Locate the cell with the specified text and output its (x, y) center coordinate. 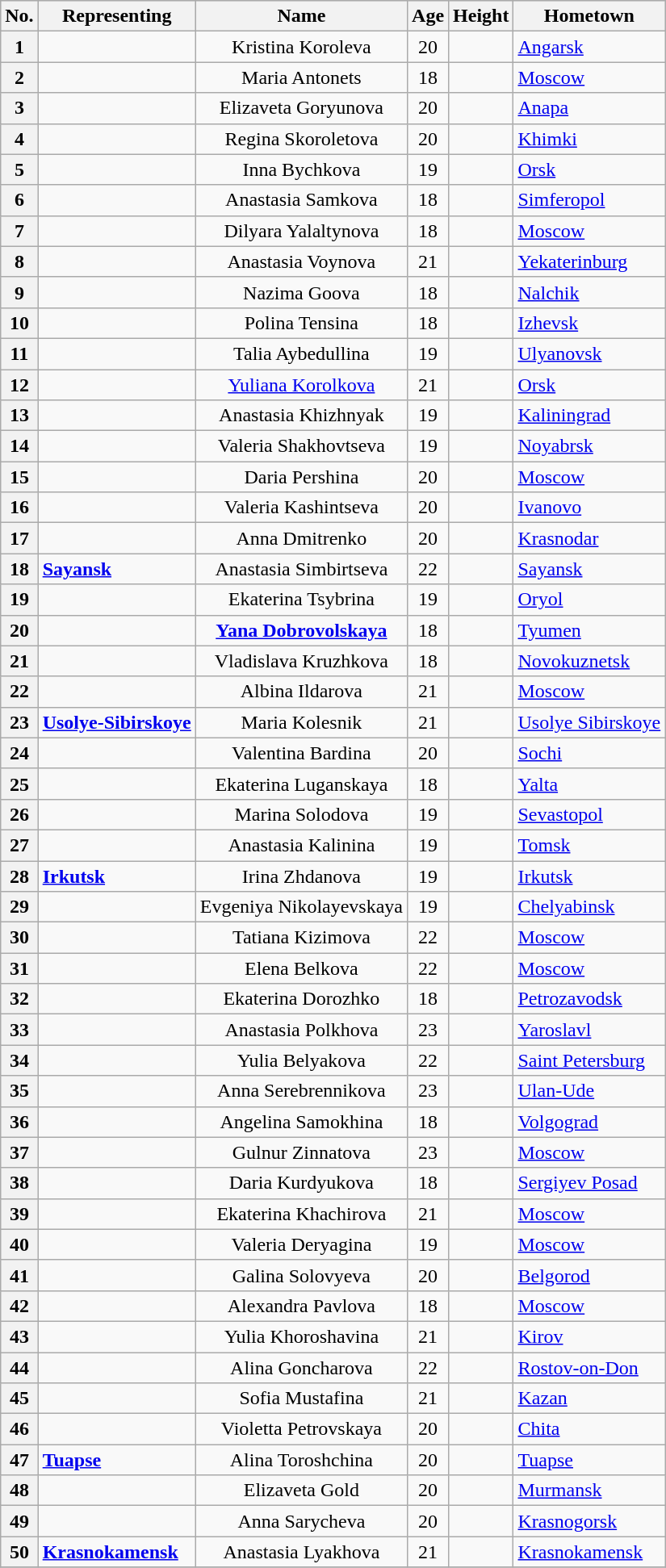
Marina Solodova (301, 814)
28 (19, 876)
Elizaveta Goryunova (301, 108)
10 (19, 323)
Violetta Petrovskaya (301, 1429)
Chelyabinsk (589, 907)
Sofia Mustafina (301, 1399)
Murmansk (589, 1491)
Petrozavodsk (589, 999)
9 (19, 292)
Alina Toroshchina (301, 1460)
31 (19, 968)
Regina Skoroletova (301, 139)
Novokuznetsk (589, 661)
Anastasia Simbirtseva (301, 569)
Yulia Belyakova (301, 1060)
Belgorod (589, 1275)
Angelina Samokhina (301, 1122)
Daria Pershina (301, 477)
2 (19, 77)
43 (19, 1336)
41 (19, 1275)
Hometown (589, 16)
Valeria Deryagina (301, 1244)
Elena Belkova (301, 968)
Inna Bychkova (301, 169)
Krasnodar (589, 538)
Anastasia Samkova (301, 200)
Kazan (589, 1399)
Ulyanovsk (589, 353)
Gulnur Zinnatova (301, 1152)
Yulia Khoroshavina (301, 1336)
Yekaterinburg (589, 261)
48 (19, 1491)
Ekaterina Khachirova (301, 1214)
1 (19, 47)
Tyumen (589, 630)
Ekaterina Luganskaya (301, 784)
49 (19, 1521)
39 (19, 1214)
44 (19, 1368)
3 (19, 108)
35 (19, 1091)
34 (19, 1060)
45 (19, 1399)
Galina Solovyeva (301, 1275)
6 (19, 200)
Vladislava Kruzhkova (301, 661)
8 (19, 261)
50 (19, 1552)
Khimki (589, 139)
Daria Kurdyukova (301, 1183)
42 (19, 1306)
Name (301, 16)
40 (19, 1244)
Simferopol (589, 200)
Valeria Shakhovtseva (301, 446)
Valentina Bardina (301, 753)
Chita (589, 1429)
No. (19, 16)
Kaliningrad (589, 416)
Sevastopol (589, 814)
Maria Kolesnik (301, 722)
Anastasia Lyakhova (301, 1552)
24 (19, 753)
Saint Petersburg (589, 1060)
Polina Tensina (301, 323)
Kristina Koroleva (301, 47)
12 (19, 385)
5 (19, 169)
Yalta (589, 784)
Valeria Kashintseva (301, 508)
16 (19, 508)
Anna Dmitrenko (301, 538)
27 (19, 845)
Alexandra Pavlova (301, 1306)
Nalchik (589, 292)
Volgograd (589, 1122)
47 (19, 1460)
Ivanovo (589, 508)
Anapa (589, 108)
Representing (116, 16)
46 (19, 1429)
15 (19, 477)
36 (19, 1122)
Oryol (589, 600)
Anastasia Kalinina (301, 845)
Tatiana Kizimova (301, 938)
Ekaterina Dorozhko (301, 999)
Anastasia Polkhova (301, 1030)
Irina Zhdanova (301, 876)
Sergiyev Posad (589, 1183)
Talia Aybedullina (301, 353)
Ulan-Ude (589, 1091)
33 (19, 1030)
Anastasia Khizhnyak (301, 416)
Yaroslavl (589, 1030)
Maria Antonets (301, 77)
30 (19, 938)
Krasnogorsk (589, 1521)
Noyabrsk (589, 446)
Ekaterina Tsybrina (301, 600)
Angarsk (589, 47)
26 (19, 814)
7 (19, 231)
Tomsk (589, 845)
Anna Serebrennikova (301, 1091)
29 (19, 907)
Height (481, 16)
Kirov (589, 1336)
Anastasia Voynova (301, 261)
Yuliana Korolkova (301, 385)
Nazima Goova (301, 292)
Sochi (589, 753)
Alina Goncharova (301, 1368)
14 (19, 446)
37 (19, 1152)
38 (19, 1183)
25 (19, 784)
Izhevsk (589, 323)
13 (19, 416)
Age (428, 16)
11 (19, 353)
32 (19, 999)
Usolye Sibirskoye (589, 722)
Anna Sarycheva (301, 1521)
Evgeniya Nikolayevskaya (301, 907)
Yana Dobrovolskaya (301, 630)
Usolye-Sibirskoye (116, 722)
Dilyara Yalaltynova (301, 231)
4 (19, 139)
17 (19, 538)
Rostov-on-Don (589, 1368)
Albina Ildarova (301, 692)
Elizaveta Gold (301, 1491)
